Determine the [x, y] coordinate at the center of the cell enclosing the given text.  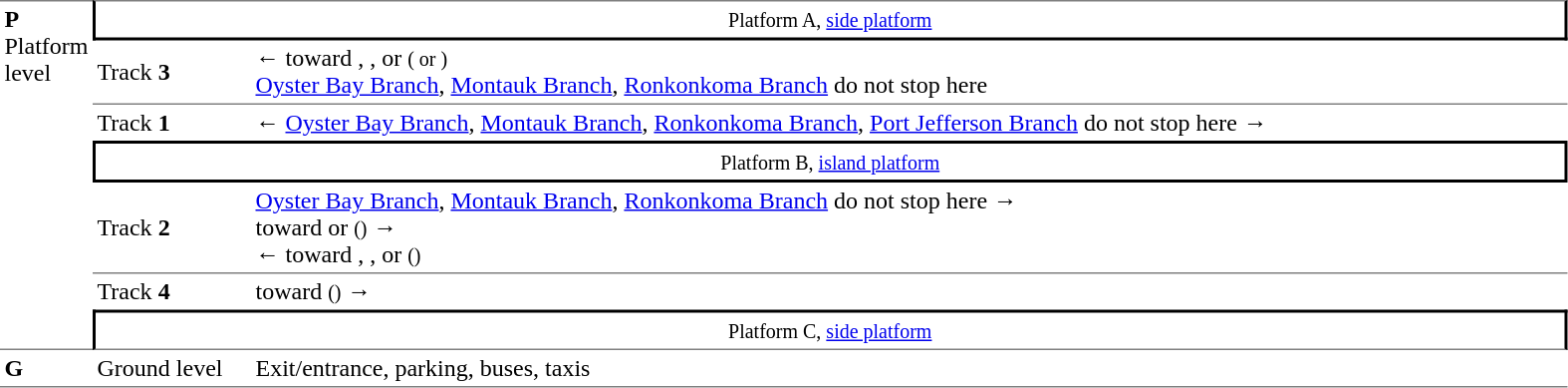
Ground level [171, 369]
Platform C, side platform [830, 329]
G [46, 369]
Exit/entrance, parking, buses, taxis [910, 369]
Track 3 [171, 72]
← toward , , or ( or ) Oyster Bay Branch, Montauk Branch, Ronkonkoma Branch do not stop here [910, 72]
Oyster Bay Branch, Montauk Branch, Ronkonkoma Branch do not stop here → toward or () →← toward , , or () [910, 228]
Track 1 [171, 123]
← Oyster Bay Branch, Montauk Branch, Ronkonkoma Branch, Port Jefferson Branch do not stop here → [910, 123]
PPlatform level [46, 176]
Track 4 [171, 291]
toward () → [910, 291]
Platform A, side platform [830, 20]
Track 2 [171, 228]
Platform B, island platform [830, 162]
